From the cell containing the given text, extract its center point as (x, y) coordinate. 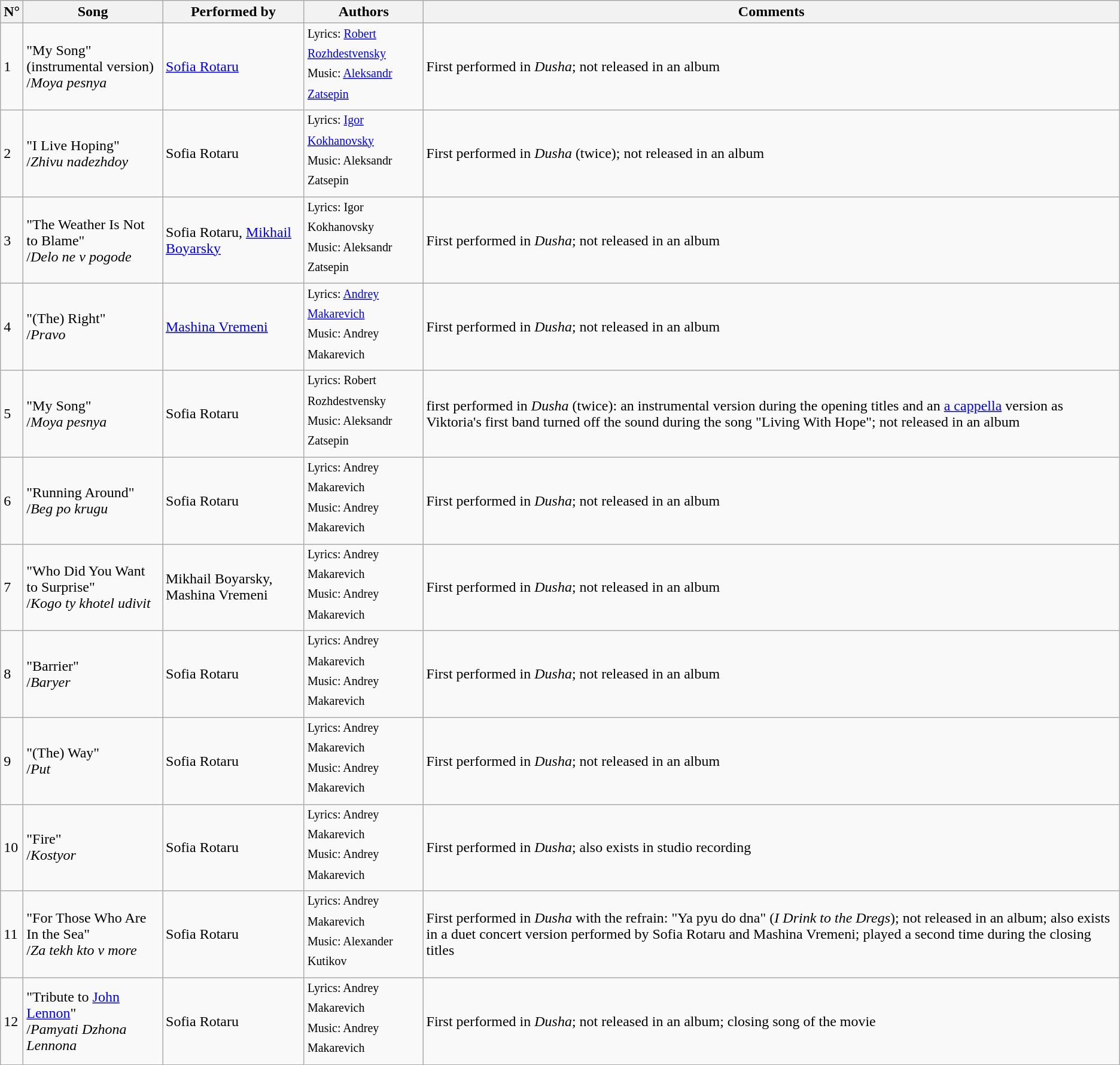
"Fire"/Kostyor (93, 847)
Song (93, 12)
"I Live Hoping"/Zhivu nadezhdoy (93, 153)
1 (12, 67)
"(The) Way"/Put (93, 761)
"For Those Who Are In the Sea"/Za tekh kto v more (93, 935)
Authors (364, 12)
"My Song" (instrumental version)/Moya pesnya (93, 67)
Lyrics: Andrey MakarevichMusic: Alexander Kutikov (364, 935)
12 (12, 1021)
Mashina Vremeni (233, 327)
5 (12, 414)
4 (12, 327)
Comments (771, 12)
6 (12, 500)
9 (12, 761)
"Running Around"/Beg po krugu (93, 500)
Sofia Rotaru, Mikhail Boyarsky (233, 241)
7 (12, 588)
"The Weather Is Not to Blame"/Delo ne v pogode (93, 241)
3 (12, 241)
"Barrier"/Baryer (93, 674)
11 (12, 935)
2 (12, 153)
N° (12, 12)
"My Song"/Moya pesnya (93, 414)
Mikhail Boyarsky, Mashina Vremeni (233, 588)
First performed in Dusha (twice); not released in an album (771, 153)
10 (12, 847)
"(The) Right"/Pravo (93, 327)
First performed in Dusha; also exists in studio recording (771, 847)
8 (12, 674)
"Who Did You Want to Surprise"/Kogo ty khotel udivit (93, 588)
First performed in Dusha; not released in an album; closing song of the movie (771, 1021)
Performed by (233, 12)
"Tribute to John Lennon"/Pamyati Dzhona Lennona (93, 1021)
